Extract the (x, y) coordinate from the center of the cell holding the provided text.  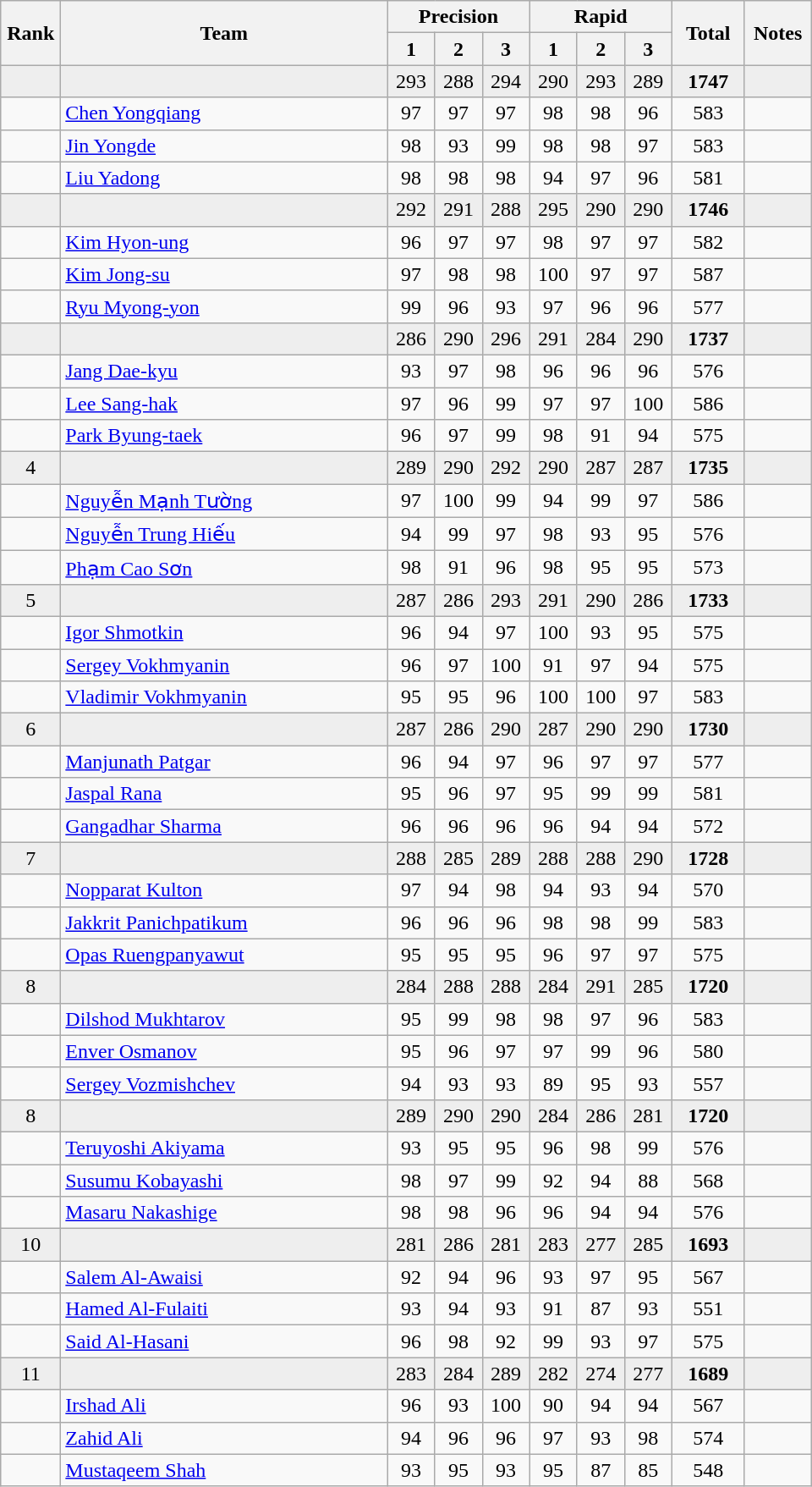
Phạm Cao Sơn (224, 568)
570 (708, 890)
5 (30, 600)
Kim Jong-su (224, 274)
Team (224, 33)
Notes (778, 33)
587 (708, 274)
573 (708, 568)
1746 (708, 210)
Ryu Myong-yon (224, 306)
Mustaqeem Shah (224, 1470)
Nguyễn Mạnh Tường (224, 501)
Kim Hyon-ung (224, 242)
548 (708, 1470)
295 (553, 210)
Jang Dae-kyu (224, 371)
1693 (708, 1245)
Salem Al-Awaisi (224, 1277)
568 (708, 1181)
6 (30, 730)
Susumu Kobayashi (224, 1181)
Chen Yongqiang (224, 113)
Nguyễn Trung Hiếu (224, 534)
274 (601, 1374)
7 (30, 858)
574 (708, 1438)
1689 (708, 1374)
1728 (708, 858)
90 (553, 1406)
Said Al-Hasani (224, 1341)
282 (553, 1374)
Liu Yadong (224, 178)
294 (506, 81)
Zahid Ali (224, 1438)
Total (708, 33)
Jakkrit Panichpatikum (224, 922)
Precision (458, 17)
Jaspal Rana (224, 794)
Teruyoshi Akiyama (224, 1148)
Irshad Ali (224, 1406)
Nopparat Kulton (224, 890)
11 (30, 1374)
85 (648, 1470)
580 (708, 1051)
Hamed Al-Fulaiti (224, 1309)
Jin Yongde (224, 146)
1747 (708, 81)
Sergey Vozmishchev (224, 1083)
Manjunath Patgar (224, 762)
Enver Osmanov (224, 1051)
Rapid (601, 17)
572 (708, 826)
1735 (708, 468)
10 (30, 1245)
1737 (708, 339)
296 (506, 339)
4 (30, 468)
557 (708, 1083)
Park Byung-taek (224, 436)
Opas Ruengpanyawut (224, 955)
89 (553, 1083)
1730 (708, 730)
Igor Shmotkin (224, 632)
Dilshod Mukhtarov (224, 1019)
Vladimir Vokhmyanin (224, 697)
88 (648, 1181)
Sergey Vokhmyanin (224, 664)
551 (708, 1309)
Masaru Nakashige (224, 1213)
Gangadhar Sharma (224, 826)
Lee Sang-hak (224, 404)
582 (708, 242)
1733 (708, 600)
Rank (30, 33)
